Locate the cell with the specified text and output its (x, y) center coordinate. 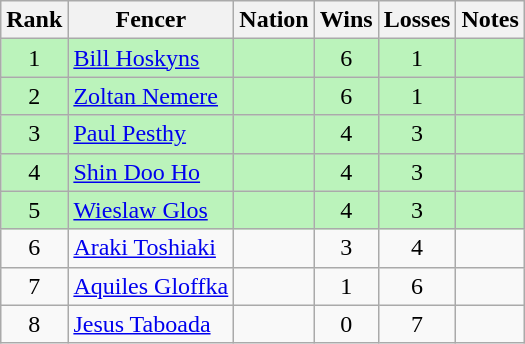
Wieslaw Glos (151, 210)
Notes (490, 20)
Araki Toshiaki (151, 248)
0 (346, 324)
5 (34, 210)
Bill Hoskyns (151, 58)
Rank (34, 20)
Nation (274, 20)
Zoltan Nemere (151, 96)
Shin Doo Ho (151, 172)
Aquiles Gloffka (151, 286)
Paul Pesthy (151, 134)
8 (34, 324)
Losses (417, 20)
2 (34, 96)
Wins (346, 20)
Jesus Taboada (151, 324)
Fencer (151, 20)
